Search for the cell housing the specified text and yield its [x, y] center coordinate. 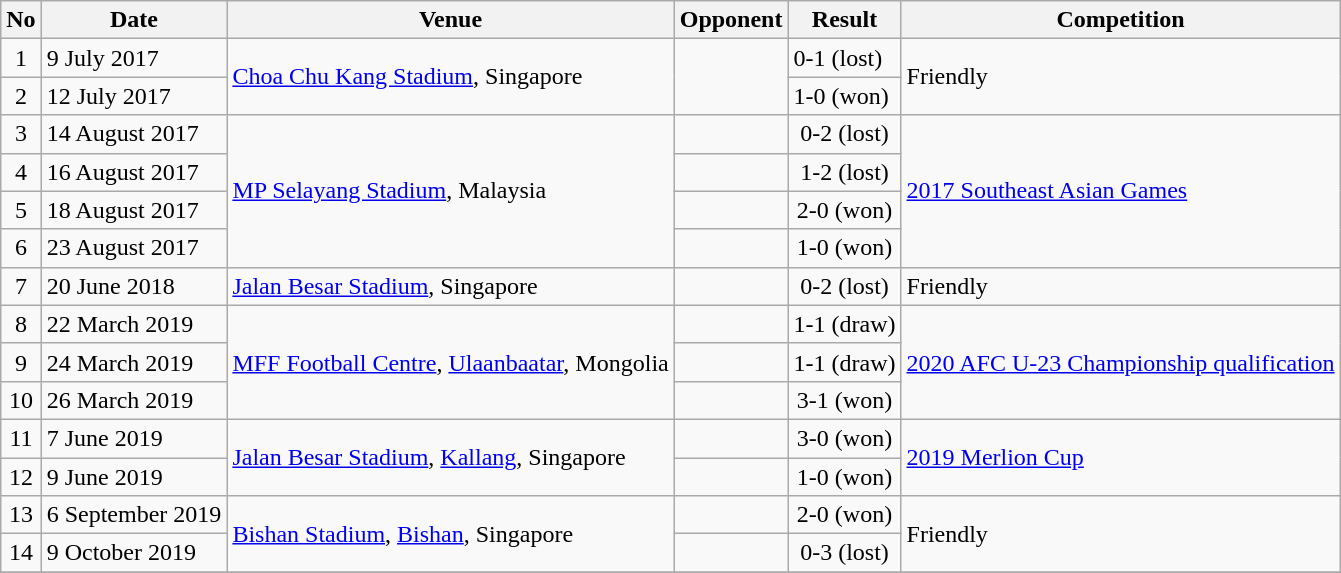
16 August 2017 [134, 172]
2019 Merlion Cup [1120, 457]
13 [21, 515]
2 [21, 96]
1 [21, 58]
9 October 2019 [134, 553]
Venue [450, 20]
Choa Chu Kang Stadium, Singapore [450, 77]
23 August 2017 [134, 248]
10 [21, 400]
7 June 2019 [134, 438]
2020 AFC U-23 Championship qualification [1120, 362]
7 [21, 286]
14 [21, 553]
6 [21, 248]
Jalan Besar Stadium, Kallang, Singapore [450, 457]
3 [21, 134]
No [21, 20]
Result [844, 20]
4 [21, 172]
2017 Southeast Asian Games [1120, 191]
26 March 2019 [134, 400]
Competition [1120, 20]
MP Selayang Stadium, Malaysia [450, 191]
11 [21, 438]
MFF Football Centre, Ulaanbaatar, Mongolia [450, 362]
12 [21, 477]
0-1 (lost) [844, 58]
9 [21, 362]
Opponent [731, 20]
9 July 2017 [134, 58]
3-1 (won) [844, 400]
Jalan Besar Stadium, Singapore [450, 286]
1-2 (lost) [844, 172]
Bishan Stadium, Bishan, Singapore [450, 534]
5 [21, 210]
0-3 (lost) [844, 553]
20 June 2018 [134, 286]
6 September 2019 [134, 515]
Date [134, 20]
8 [21, 324]
22 March 2019 [134, 324]
9 June 2019 [134, 477]
14 August 2017 [134, 134]
12 July 2017 [134, 96]
3-0 (won) [844, 438]
18 August 2017 [134, 210]
24 March 2019 [134, 362]
